Determine the (x, y) coordinate at the center of the cell enclosing the given text.  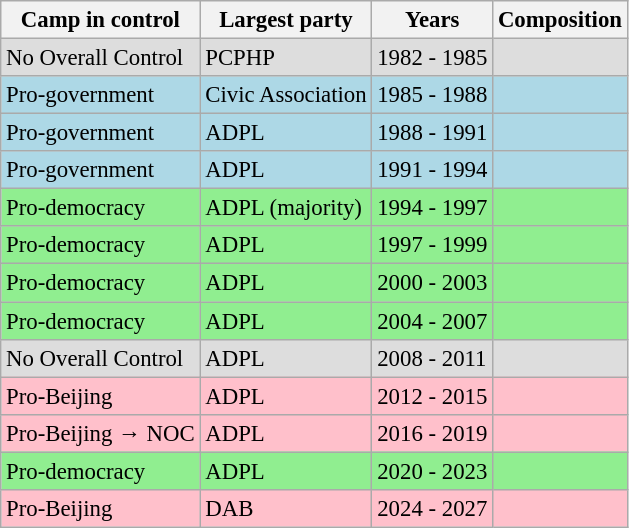
DAB (286, 509)
2008 - 2011 (432, 358)
2000 - 2003 (432, 283)
Pro-Beijing → NOC (100, 433)
ADPL (majority) (286, 208)
Camp in control (100, 20)
1997 - 1999 (432, 245)
2016 - 2019 (432, 433)
1988 - 1991 (432, 133)
1991 - 1994 (432, 170)
2020 - 2023 (432, 471)
Civic Association (286, 95)
Years (432, 20)
2012 - 2015 (432, 396)
2024 - 2027 (432, 509)
2004 - 2007 (432, 321)
1985 - 1988 (432, 95)
1994 - 1997 (432, 208)
Largest party (286, 20)
Composition (560, 20)
1982 - 1985 (432, 58)
PCPHP (286, 58)
